For the text-containing cell, return its midpoint in (X, Y) coordinate format. 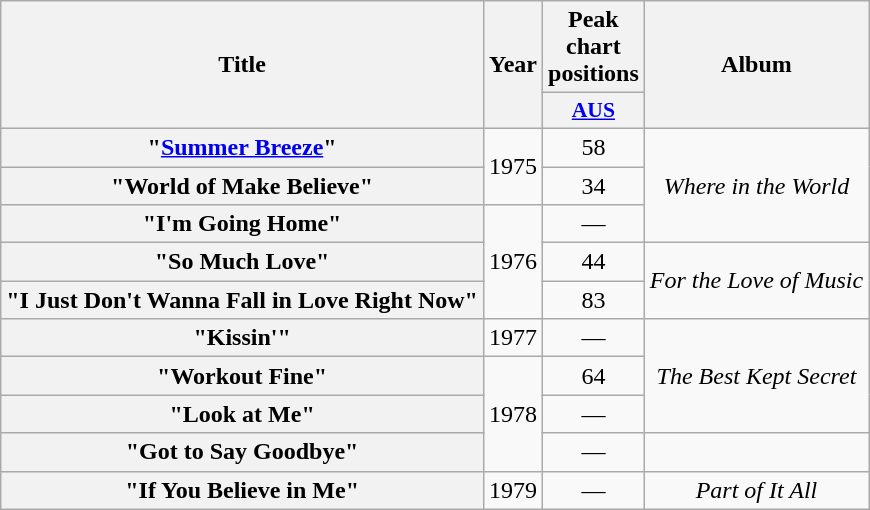
"World of Make Believe" (242, 185)
1978 (512, 414)
1979 (512, 490)
"Got to Say Goodbye" (242, 452)
1977 (512, 338)
58 (594, 147)
The Best Kept Secret (756, 376)
"Kissin'" (242, 338)
"I'm Going Home" (242, 224)
"So Much Love" (242, 262)
83 (594, 300)
44 (594, 262)
"Summer Breeze" (242, 147)
34 (594, 185)
AUS (594, 111)
"I Just Don't Wanna Fall in Love Right Now" (242, 300)
"Look at Me" (242, 414)
Where in the World (756, 185)
"Workout Fine" (242, 376)
Year (512, 65)
For the Love of Music (756, 281)
Part of It All (756, 490)
1975 (512, 166)
1976 (512, 262)
Album (756, 65)
"If You Believe in Me" (242, 490)
64 (594, 376)
Peak chart positions (594, 47)
Title (242, 65)
